Extract the (x, y) coordinate from the center of the cell holding the provided text.  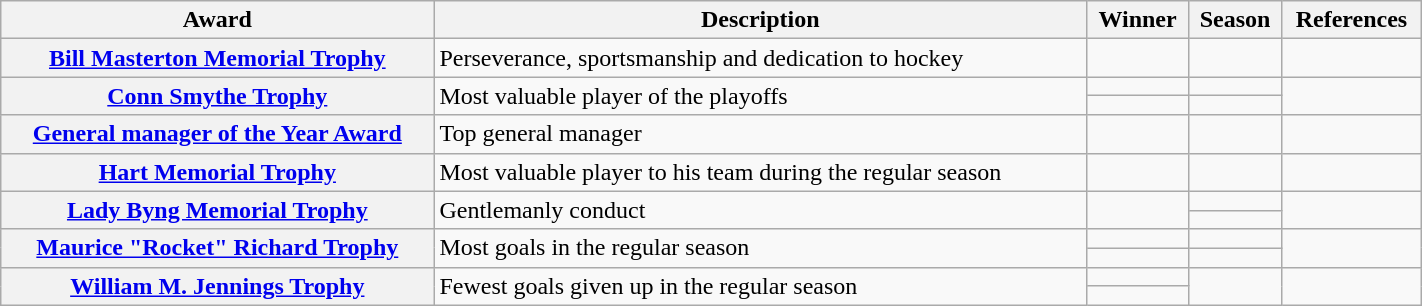
Conn Smythe Trophy (218, 96)
Bill Masterton Memorial Trophy (218, 58)
Hart Memorial Trophy (218, 172)
William M. Jennings Trophy (218, 286)
Award (218, 20)
Gentlemanly conduct (760, 210)
Most valuable player of the playoffs (760, 96)
Season (1234, 20)
Fewest goals given up in the regular season (760, 286)
References (1352, 20)
Lady Byng Memorial Trophy (218, 210)
Perseverance, sportsmanship and dedication to hockey (760, 58)
Maurice "Rocket" Richard Trophy (218, 248)
Most goals in the regular season (760, 248)
Most valuable player to his team during the regular season (760, 172)
Description (760, 20)
Winner (1138, 20)
General manager of the Year Award (218, 134)
Top general manager (760, 134)
